For the text-containing cell, return its midpoint in (x, y) coordinate format. 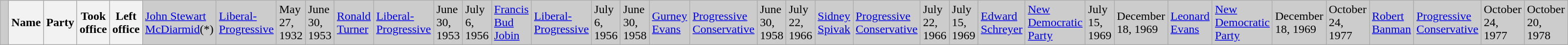
Ronald Turner (353, 23)
May 27, 1932 (290, 23)
Francis Bud Jobin (511, 23)
John Stewart McDiarmid(*) (179, 23)
Party (60, 23)
October 20, 1978 (1546, 23)
Left office (126, 23)
Leonard Evans (1190, 23)
Name (26, 23)
Edward Schreyer (1001, 23)
Took office (93, 23)
Robert Banman (1391, 23)
Sidney Spivak (834, 23)
Gurney Evans (670, 23)
